Pinpoint the cell where the given text exists, returning its (X, Y) midpoint coordinate. 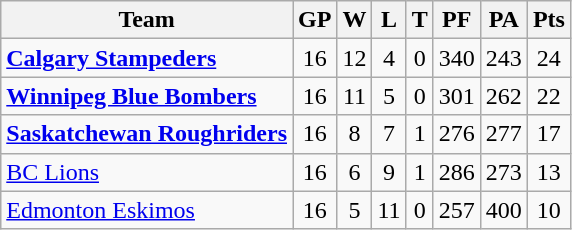
W (354, 20)
8 (354, 134)
262 (504, 96)
Edmonton Eskimos (147, 210)
PF (456, 20)
286 (456, 172)
Pts (548, 20)
7 (389, 134)
243 (504, 58)
400 (504, 210)
301 (456, 96)
9 (389, 172)
17 (548, 134)
277 (504, 134)
4 (389, 58)
PA (504, 20)
BC Lions (147, 172)
GP (315, 20)
6 (354, 172)
22 (548, 96)
T (420, 20)
Team (147, 20)
Calgary Stampeders (147, 58)
13 (548, 172)
Winnipeg Blue Bombers (147, 96)
L (389, 20)
10 (548, 210)
24 (548, 58)
Saskatchewan Roughriders (147, 134)
273 (504, 172)
276 (456, 134)
340 (456, 58)
257 (456, 210)
12 (354, 58)
